Return [X, Y] of the center of cell containing provided text 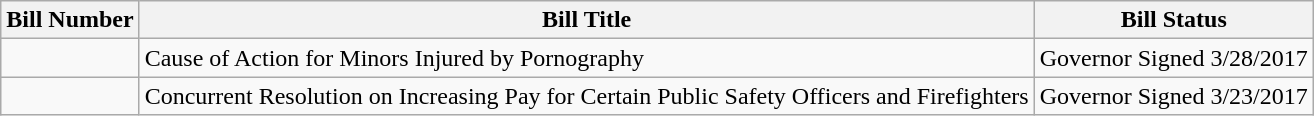
Bill Title [586, 20]
Concurrent Resolution on Increasing Pay for Certain Public Safety Officers and Firefighters [586, 96]
Governor Signed 3/28/2017 [1174, 58]
Bill Status [1174, 20]
Bill Number [70, 20]
Cause of Action for Minors Injured by Pornography [586, 58]
Governor Signed 3/23/2017 [1174, 96]
